Identify which cell holds the provided text, then report its (X, Y) central coordinate. 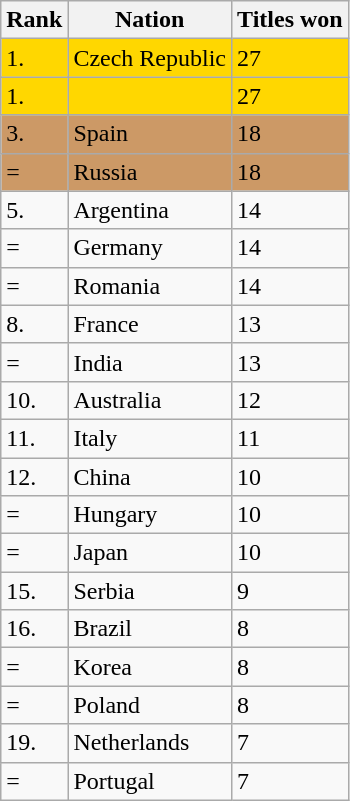
Spain (150, 134)
Hungary (150, 515)
15. (34, 591)
China (150, 477)
Korea (150, 667)
11. (34, 438)
Russia (150, 172)
Titles won (290, 20)
Poland (150, 705)
9 (290, 591)
16. (34, 629)
Rank (34, 20)
Netherlands (150, 743)
Romania (150, 286)
11 (290, 438)
8. (34, 324)
Nation (150, 20)
10. (34, 400)
India (150, 362)
12 (290, 400)
12. (34, 477)
Australia (150, 400)
Italy (150, 438)
Serbia (150, 591)
France (150, 324)
5. (34, 210)
Czech Republic (150, 58)
19. (34, 743)
3. (34, 134)
Portugal (150, 781)
Germany (150, 248)
Argentina (150, 210)
Brazil (150, 629)
Japan (150, 553)
